For the text-containing cell, return its midpoint in (X, Y) coordinate format. 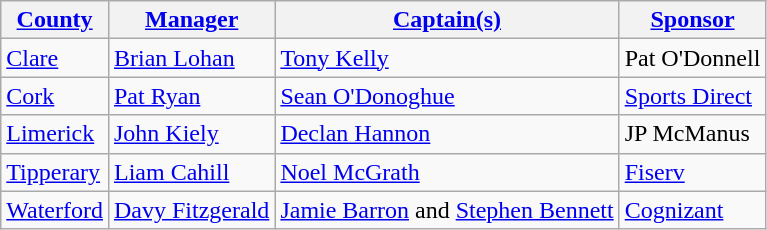
Davy Fitzgerald (191, 210)
Clare (55, 58)
Pat Ryan (191, 96)
Cognizant (692, 210)
Tipperary (55, 172)
Liam Cahill (191, 172)
Cork (55, 96)
Sports Direct (692, 96)
Noel McGrath (447, 172)
Sponsor (692, 20)
Tony Kelly (447, 58)
Declan Hannon (447, 134)
Pat O'Donnell (692, 58)
County (55, 20)
Captain(s) (447, 20)
Jamie Barron and Stephen Bennett (447, 210)
Sean O'Donoghue (447, 96)
Brian Lohan (191, 58)
Manager (191, 20)
Waterford (55, 210)
Fiserv (692, 172)
JP McManus (692, 134)
John Kiely (191, 134)
Limerick (55, 134)
